Detect which cell encompasses the target text, then output its (x, y) center coordinate. 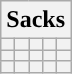
Sacks (36, 20)
